Identify which cell holds the provided text, then report its [x, y] central coordinate. 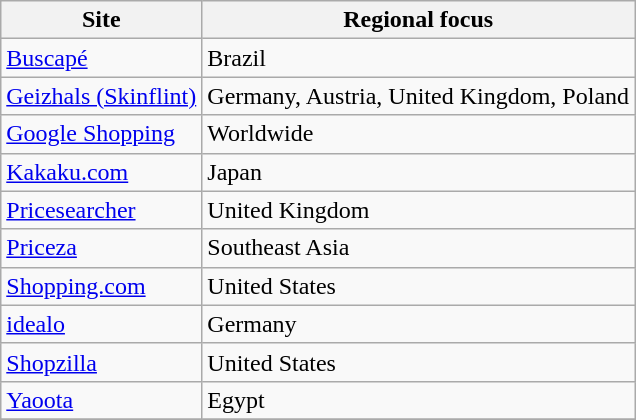
Pricesearcher [102, 210]
Egypt [418, 400]
Google Shopping [102, 134]
Regional focus [418, 20]
Buscapé [102, 58]
Germany, Austria, United Kingdom, Poland [418, 96]
United Kingdom [418, 210]
Geizhals (Skinflint) [102, 96]
Yaoota [102, 400]
Japan [418, 172]
idealo [102, 324]
Southeast Asia [418, 248]
Site [102, 20]
Shopzilla [102, 362]
Kakaku.com [102, 172]
Priceza [102, 248]
Shopping.com [102, 286]
Brazil [418, 58]
Germany [418, 324]
Worldwide [418, 134]
